Provide the (x, y) coordinate of the cell's center where the given text is located.  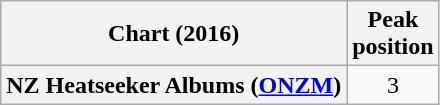
3 (393, 85)
Chart (2016) (174, 34)
NZ Heatseeker Albums (ONZM) (174, 85)
Peakposition (393, 34)
